Find where the given text appears and provide that cell's center as (X, Y) coordinate. 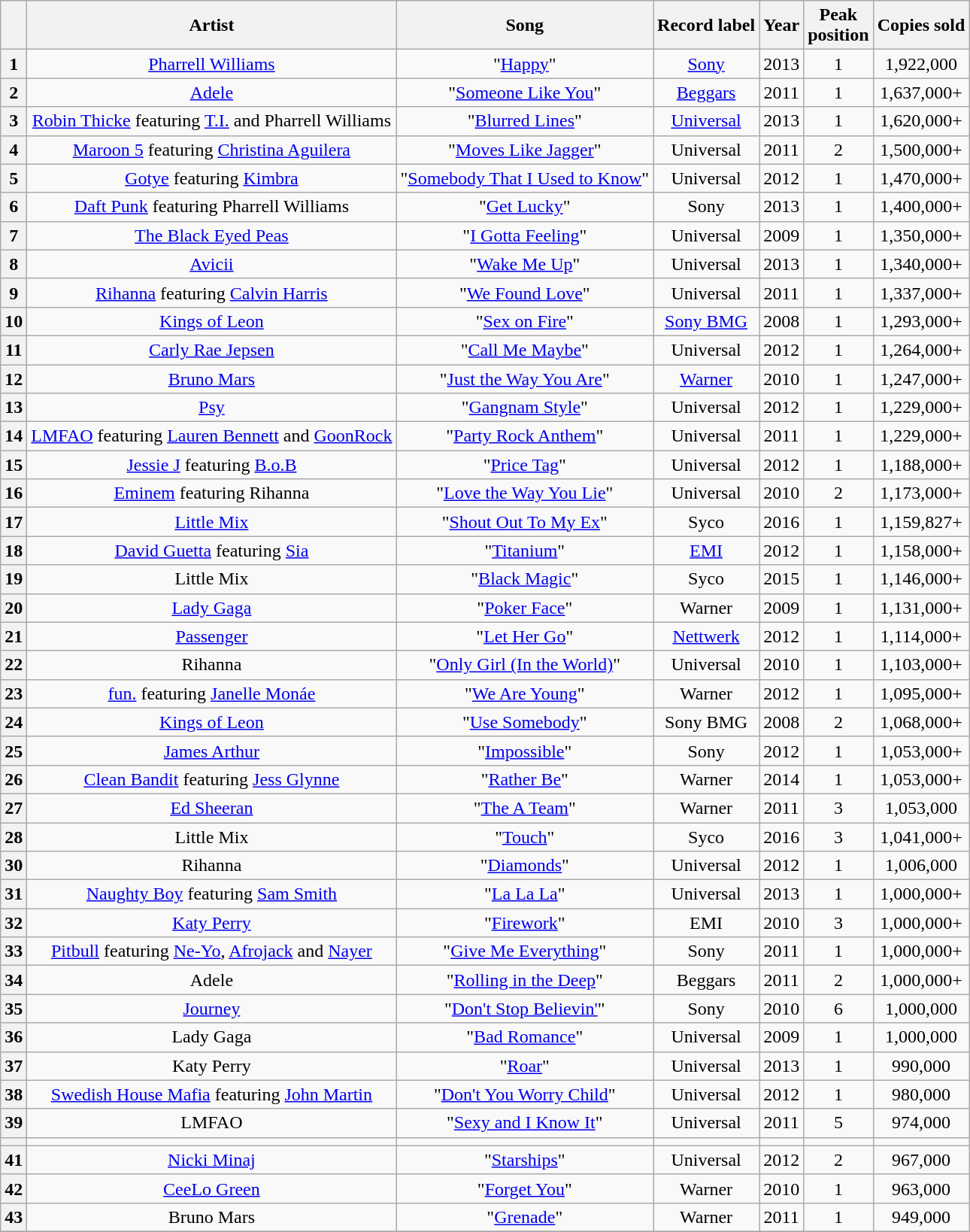
Record label (707, 26)
18 (14, 551)
Pitbull featuring Ne-Yo, Afrojack and Nayer (212, 951)
"Touch" (525, 837)
11 (14, 350)
974,000 (921, 1123)
14 (14, 436)
Maroon 5 featuring Christina Aguilera (212, 150)
15 (14, 465)
"Grenade" (525, 1217)
Nettwerk (707, 636)
"Don't You Worry Child" (525, 1094)
949,000 (921, 1217)
"Happy" (525, 64)
35 (14, 1009)
1,068,000+ (921, 722)
James Arthur (212, 751)
990,000 (921, 1066)
"Only Girl (In the World)" (525, 665)
"Bad Romance" (525, 1037)
"Get Lucky" (525, 207)
Year (782, 26)
963,000 (921, 1188)
1,188,000+ (921, 465)
980,000 (921, 1094)
"Someone Like You" (525, 93)
"Price Tag" (525, 465)
1,264,000+ (921, 350)
Clean Bandit featuring Jess Glynne (212, 779)
8 (14, 264)
1,340,000+ (921, 264)
2015 (782, 579)
12 (14, 378)
Peakposition (838, 26)
41 (14, 1160)
"Call Me Maybe" (525, 350)
967,000 (921, 1160)
Carly Rae Jepsen (212, 350)
Robin Thicke featuring T.I. and Pharrell Williams (212, 121)
LMFAO featuring Lauren Bennett and GoonRock (212, 436)
1,053,000 (921, 808)
33 (14, 951)
Jessie J featuring B.o.B (212, 465)
Eminem featuring Rihanna (212, 493)
1,146,000+ (921, 579)
27 (14, 808)
Ed Sheeran (212, 808)
Copies sold (921, 26)
16 (14, 493)
"Diamonds" (525, 866)
"Starships" (525, 1160)
1,114,000+ (921, 636)
7 (14, 235)
25 (14, 751)
20 (14, 608)
"Moves Like Jagger" (525, 150)
"Just the Way You Are" (525, 378)
The Black Eyed Peas (212, 235)
"Firework" (525, 923)
Passenger (212, 636)
"Rather Be" (525, 779)
"We Are Young" (525, 693)
34 (14, 980)
LMFAO (212, 1123)
21 (14, 636)
Avicii (212, 264)
Pharrell Williams (212, 64)
2014 (782, 779)
"Wake Me Up" (525, 264)
4 (14, 150)
43 (14, 1217)
1,620,000+ (921, 121)
"Give Me Everything" (525, 951)
1,041,000+ (921, 837)
Rihanna featuring Calvin Harris (212, 293)
10 (14, 321)
"I Gotta Feeling" (525, 235)
"Impossible" (525, 751)
1,159,827+ (921, 522)
1,637,000+ (921, 93)
Swedish House Mafia featuring John Martin (212, 1094)
19 (14, 579)
David Guetta featuring Sia (212, 551)
28 (14, 837)
Gotye featuring Kimbra (212, 178)
1,103,000+ (921, 665)
"Roar" (525, 1066)
23 (14, 693)
Naughty Boy featuring Sam Smith (212, 894)
"Party Rock Anthem" (525, 436)
38 (14, 1094)
"Love the Way You Lie" (525, 493)
1,922,000 (921, 64)
Daft Punk featuring Pharrell Williams (212, 207)
1,337,000+ (921, 293)
Nicki Minaj (212, 1160)
"Sexy and I Know It" (525, 1123)
"Shout Out To My Ex" (525, 522)
22 (14, 665)
"The A Team" (525, 808)
"Let Her Go" (525, 636)
1,247,000+ (921, 378)
"La La La" (525, 894)
9 (14, 293)
"Titanium" (525, 551)
1,500,000+ (921, 150)
17 (14, 522)
39 (14, 1123)
1,158,000+ (921, 551)
fun. featuring Janelle Monáe (212, 693)
1,173,000+ (921, 493)
26 (14, 779)
1,006,000 (921, 866)
"Rolling in the Deep" (525, 980)
1,293,000+ (921, 321)
1,400,000+ (921, 207)
36 (14, 1037)
"Don't Stop Believin'" (525, 1009)
1,470,000+ (921, 178)
31 (14, 894)
"Blurred Lines" (525, 121)
"Use Somebody" (525, 722)
1,131,000+ (921, 608)
37 (14, 1066)
24 (14, 722)
30 (14, 866)
32 (14, 923)
Artist (212, 26)
42 (14, 1188)
"Somebody That I Used to Know" (525, 178)
"Forget You" (525, 1188)
"We Found Love" (525, 293)
"Poker Face" (525, 608)
"Sex on Fire" (525, 321)
Psy (212, 408)
13 (14, 408)
Song (525, 26)
CeeLo Green (212, 1188)
1,350,000+ (921, 235)
1,095,000+ (921, 693)
Journey (212, 1009)
"Gangnam Style" (525, 408)
"Black Magic" (525, 579)
